Pinpoint the cell where the given text exists, returning its [x, y] midpoint coordinate. 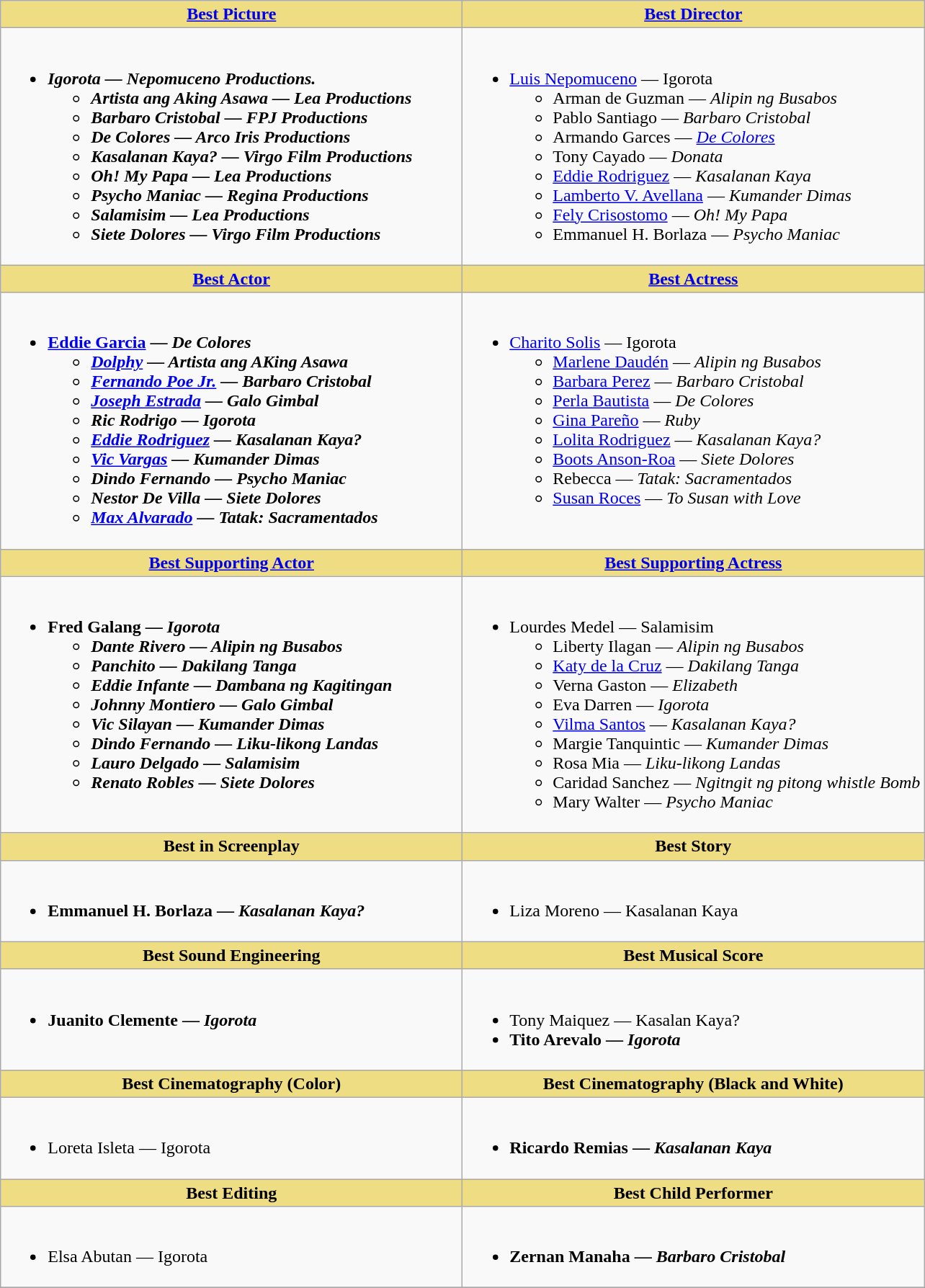
Best Actress [693, 279]
Emmanuel H. Borlaza — Kasalanan Kaya? [232, 900]
Best Editing [232, 1192]
Best Sound Engineering [232, 955]
Best Musical Score [693, 955]
Best Supporting Actress [693, 563]
Best Child Performer [693, 1192]
Ricardo Remias — Kasalanan Kaya [693, 1138]
Zernan Manaha — Barbaro Cristobal [693, 1248]
Loreta Isleta — Igorota [232, 1138]
Best Story [693, 846]
Elsa Abutan — Igorota [232, 1248]
Best Cinematography (Color) [232, 1083]
Best Supporting Actor [232, 563]
Best Actor [232, 279]
Best Cinematography (Black and White) [693, 1083]
Best Director [693, 14]
Best in Screenplay [232, 846]
Juanito Clemente — Igorota [232, 1019]
Best Picture [232, 14]
Tony Maiquez — Kasalan Kaya?Tito Arevalo — Igorota [693, 1019]
Liza Moreno — Kasalanan Kaya [693, 900]
